Search for the cell housing the specified text and yield its (x, y) center coordinate. 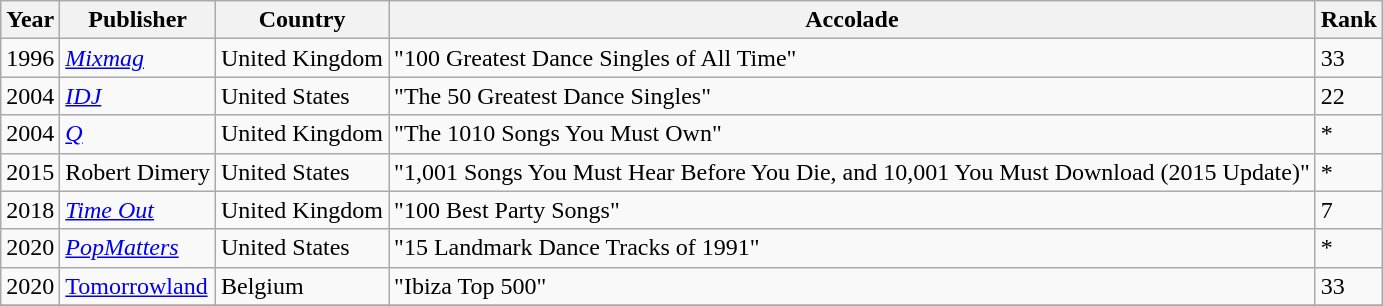
Publisher (138, 20)
"Ibiza Top 500" (852, 286)
Robert Dimery (138, 172)
"1,001 Songs You Must Hear Before You Die, and 10,001 You Must Download (2015 Update)" (852, 172)
2015 (30, 172)
Year (30, 20)
Belgium (302, 286)
Q (138, 134)
22 (1348, 96)
Time Out (138, 210)
"The 1010 Songs You Must Own" (852, 134)
Mixmag (138, 58)
"100 Greatest Dance Singles of All Time" (852, 58)
PopMatters (138, 248)
Tomorrowland (138, 286)
IDJ (138, 96)
"15 Landmark Dance Tracks of 1991" (852, 248)
"The 50 Greatest Dance Singles" (852, 96)
2018 (30, 210)
7 (1348, 210)
Country (302, 20)
1996 (30, 58)
Rank (1348, 20)
"100 Best Party Songs" (852, 210)
Accolade (852, 20)
